Detect which cell encompasses the target text, then output its [X, Y] center coordinate. 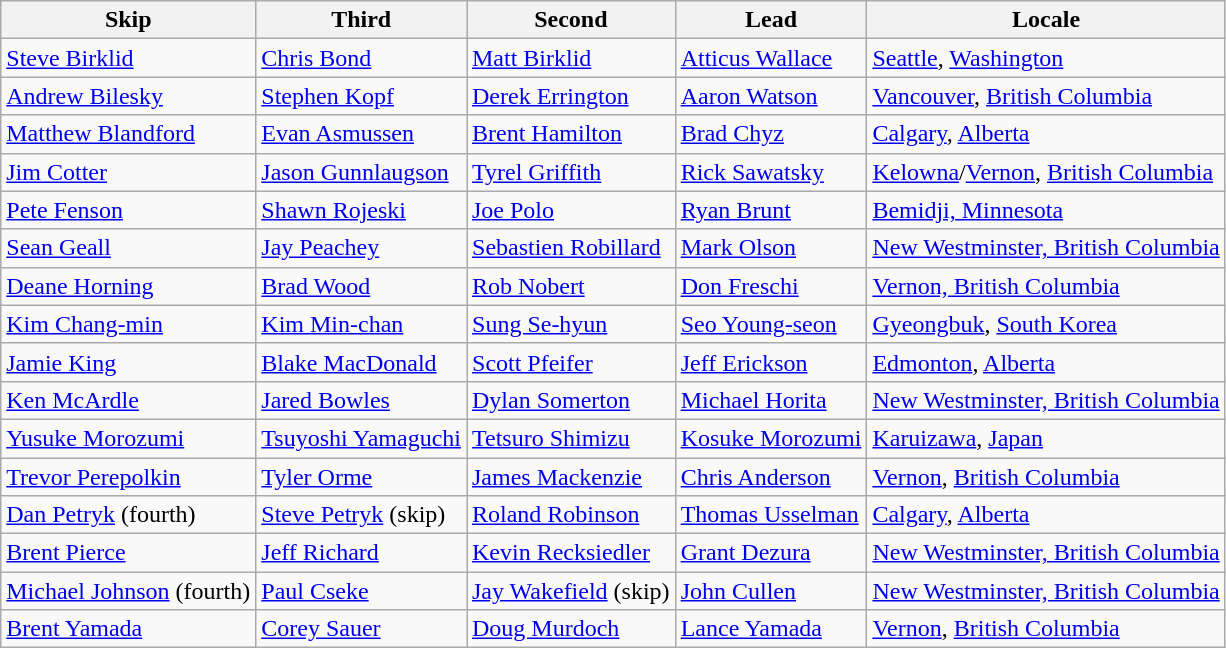
Matthew Blandford [128, 134]
Brad Wood [362, 286]
Atticus Wallace [771, 58]
Corey Sauer [362, 629]
Chris Bond [362, 58]
Kosuke Morozumi [771, 438]
Brent Hamilton [570, 134]
Kevin Recksiedler [570, 553]
Rick Sawatsky [771, 172]
Doug Murdoch [570, 629]
Grant Dezura [771, 553]
Second [570, 20]
Shawn Rojeski [362, 210]
Don Freschi [771, 286]
Evan Asmussen [362, 134]
Thomas Usselman [771, 515]
Karuizawa, Japan [1046, 438]
Roland Robinson [570, 515]
Matt Birklid [570, 58]
Stephen Kopf [362, 96]
Jeff Richard [362, 553]
Scott Pfeifer [570, 362]
Rob Nobert [570, 286]
Tetsuro Shimizu [570, 438]
John Cullen [771, 591]
Michael Horita [771, 400]
Jay Wakefield (skip) [570, 591]
Skip [128, 20]
Seo Young-seon [771, 324]
Jason Gunnlaugson [362, 172]
Pete Fenson [128, 210]
Brent Pierce [128, 553]
Bemidji, Minnesota [1046, 210]
Tyler Orme [362, 477]
Brad Chyz [771, 134]
Derek Errington [570, 96]
Blake MacDonald [362, 362]
Paul Cseke [362, 591]
Michael Johnson (fourth) [128, 591]
Kim Min-chan [362, 324]
Tsuyoshi Yamaguchi [362, 438]
Lead [771, 20]
Andrew Bilesky [128, 96]
Tyrel Griffith [570, 172]
Jamie King [128, 362]
Yusuke Morozumi [128, 438]
Gyeongbuk, South Korea [1046, 324]
Jay Peachey [362, 248]
Sean Geall [128, 248]
Dylan Somerton [570, 400]
Brent Yamada [128, 629]
Vancouver, British Columbia [1046, 96]
Aaron Watson [771, 96]
Third [362, 20]
Lance Yamada [771, 629]
Steve Petryk (skip) [362, 515]
James Mackenzie [570, 477]
Jim Cotter [128, 172]
Ken McArdle [128, 400]
Kim Chang-min [128, 324]
Locale [1046, 20]
Trevor Perepolkin [128, 477]
Sung Se-hyun [570, 324]
Dan Petryk (fourth) [128, 515]
Edmonton, Alberta [1046, 362]
Jared Bowles [362, 400]
Sebastien Robillard [570, 248]
Ryan Brunt [771, 210]
Seattle, Washington [1046, 58]
Steve Birklid [128, 58]
Mark Olson [771, 248]
Kelowna/Vernon, British Columbia [1046, 172]
Jeff Erickson [771, 362]
Joe Polo [570, 210]
Deane Horning [128, 286]
Chris Anderson [771, 477]
